Return (X, Y) of the center of cell containing provided text 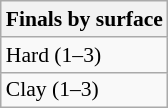
Hard (1–3) (84, 55)
Finals by surface (84, 19)
Clay (1–3) (84, 90)
